Capture the cell that displays the provided text and extract its [x, y] central coordinate. 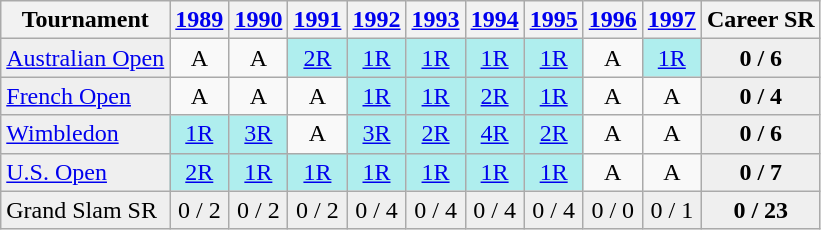
1992 [376, 20]
1990 [258, 20]
Grand Slam SR [86, 210]
1996 [612, 20]
U.S. Open [86, 172]
4R [494, 134]
1991 [318, 20]
Tournament [86, 20]
1995 [554, 20]
1997 [672, 20]
Australian Open [86, 58]
1993 [436, 20]
1994 [494, 20]
1989 [200, 20]
0 / 7 [760, 172]
Career SR [760, 20]
0 / 23 [760, 210]
0 / 0 [612, 210]
French Open [86, 96]
Wimbledon [86, 134]
0 / 1 [672, 210]
